Extract the [X, Y] coordinate from the center of the cell holding the provided text.  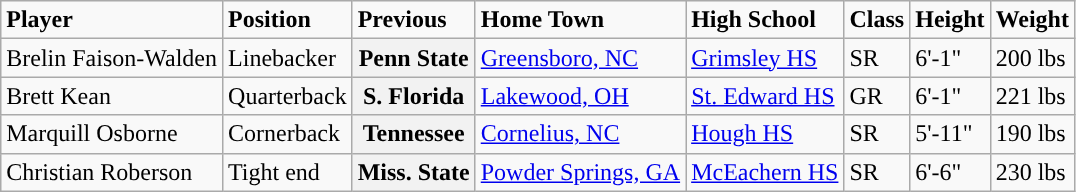
Penn State [414, 58]
200 lbs [1032, 58]
Marquill Osborne [112, 134]
GR [877, 96]
Position [288, 20]
Weight [1032, 20]
McEachern HS [765, 172]
S. Florida [414, 96]
Player [112, 20]
Height [950, 20]
Miss. State [414, 172]
221 lbs [1032, 96]
Tennessee [414, 134]
Cornerback [288, 134]
Christian Roberson [112, 172]
Previous [414, 20]
Hough HS [765, 134]
High School [765, 20]
230 lbs [1032, 172]
Tight end [288, 172]
6'-6" [950, 172]
5'-11" [950, 134]
Lakewood, OH [580, 96]
Grimsley HS [765, 58]
Linebacker [288, 58]
190 lbs [1032, 134]
Home Town [580, 20]
Cornelius, NC [580, 134]
Brett Kean [112, 96]
Greensboro, NC [580, 58]
St. Edward HS [765, 96]
Quarterback [288, 96]
Powder Springs, GA [580, 172]
Brelin Faison-Walden [112, 58]
Class [877, 20]
